Search for the cell housing the specified text and yield its [x, y] center coordinate. 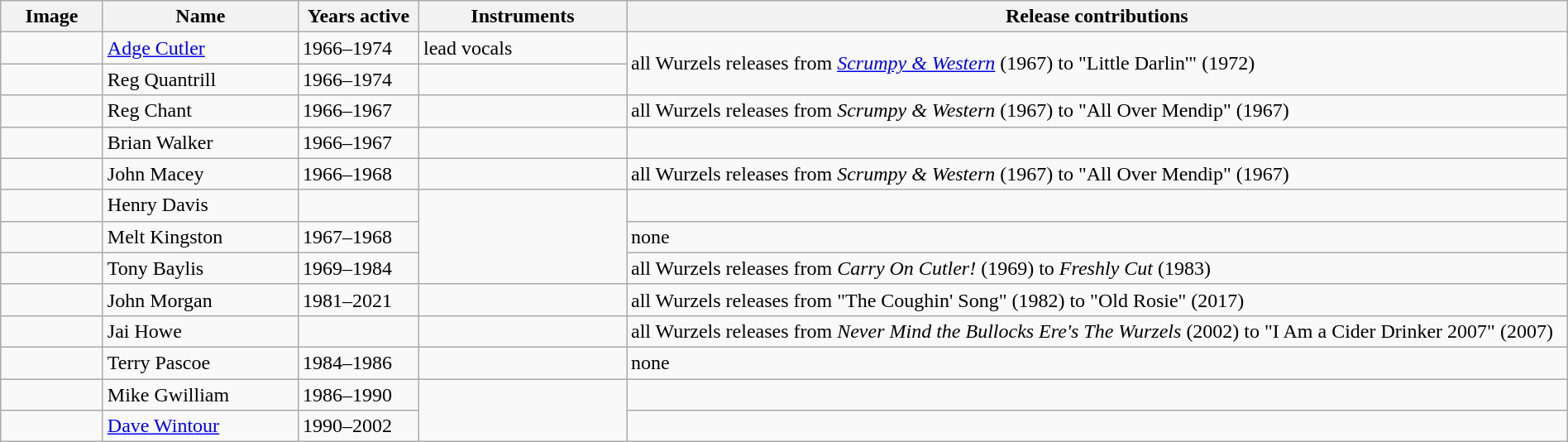
Henry Davis [200, 205]
Mike Gwilliam [200, 395]
Brian Walker [200, 142]
1969–1984 [358, 268]
1981–2021 [358, 300]
1990–2002 [358, 426]
John Morgan [200, 300]
all Wurzels releases from Carry On Cutler! (1969) to Freshly Cut (1983) [1097, 268]
Melt Kingston [200, 237]
Name [200, 17]
1967–1968 [358, 237]
1986–1990 [358, 395]
Instruments [523, 17]
1966–1968 [358, 174]
all Wurzels releases from Scrumpy & Western (1967) to "Little Darlin'" (1972) [1097, 64]
Adge Cutler [200, 48]
John Macey [200, 174]
Terry Pascoe [200, 363]
Jai Howe [200, 331]
Release contributions [1097, 17]
Reg Chant [200, 111]
lead vocals [523, 48]
all Wurzels releases from "The Coughin' Song" (1982) to "Old Rosie" (2017) [1097, 300]
Years active [358, 17]
Reg Quantrill [200, 79]
1984–1986 [358, 363]
all Wurzels releases from Never Mind the Bullocks Ere's The Wurzels (2002) to "I Am a Cider Drinker 2007" (2007) [1097, 331]
Dave Wintour [200, 426]
Image [52, 17]
Tony Baylis [200, 268]
